Identify which cell holds the provided text, then report its (x, y) central coordinate. 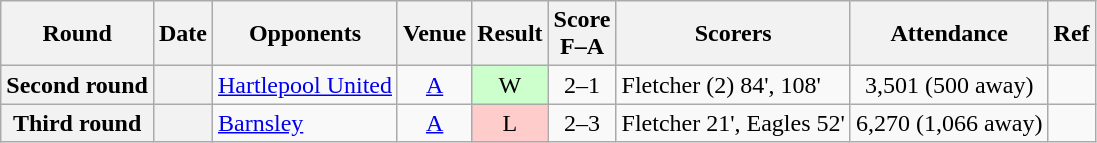
2–1 (582, 85)
Fletcher (2) 84', 108' (733, 85)
Attendance (949, 34)
Date (182, 34)
Result (510, 34)
L (510, 123)
Scorers (733, 34)
Third round (78, 123)
Second round (78, 85)
Venue (434, 34)
Round (78, 34)
6,270 (1,066 away) (949, 123)
3,501 (500 away) (949, 85)
2–3 (582, 123)
W (510, 85)
ScoreF–A (582, 34)
Fletcher 21', Eagles 52' (733, 123)
Barnsley (304, 123)
Hartlepool United (304, 85)
Ref (1072, 34)
Opponents (304, 34)
